Capture the cell that displays the provided text and extract its (x, y) central coordinate. 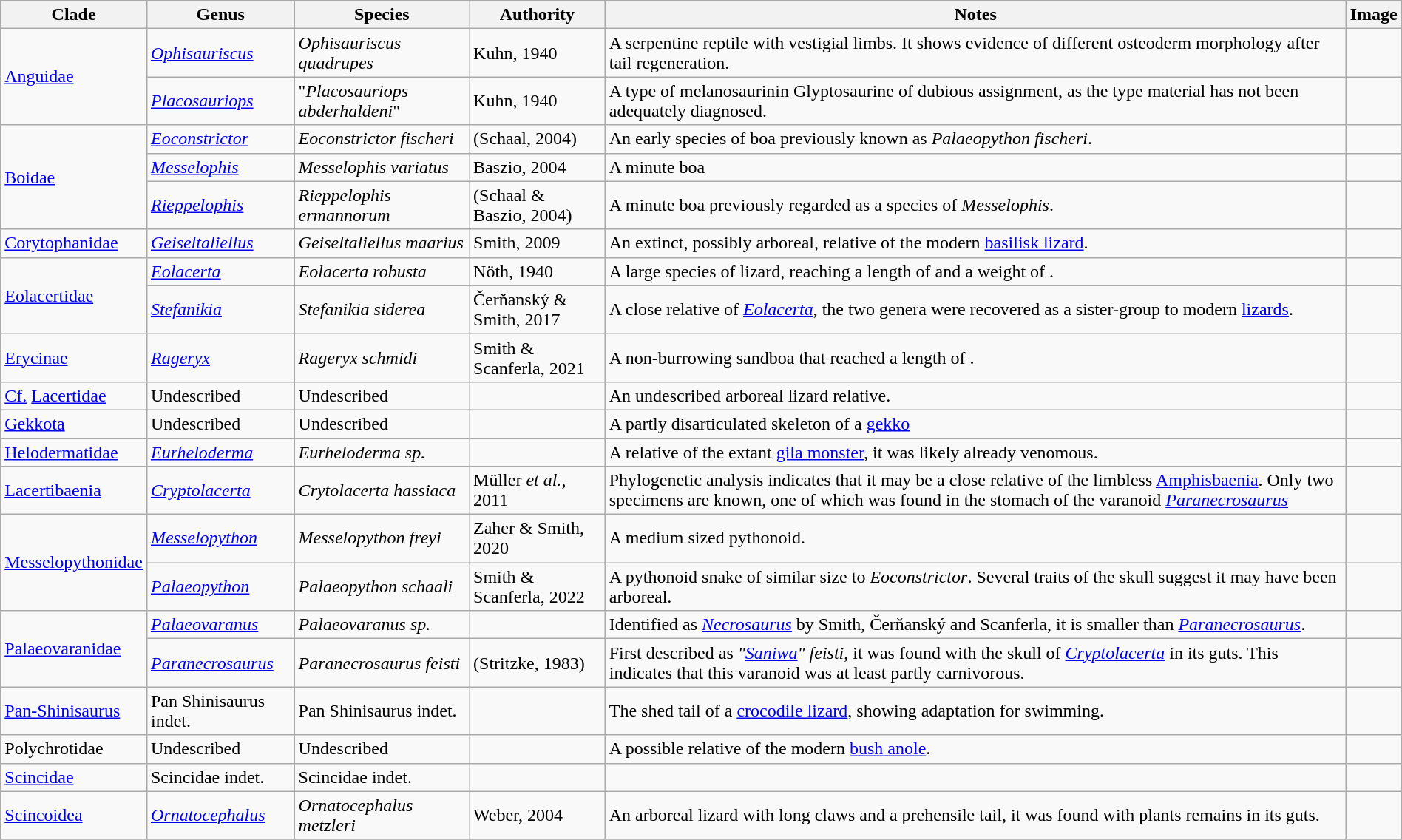
Nöth, 1940 (538, 271)
Image (1374, 15)
A close relative of Eolacerta, the two genera were recovered as a sister-group to modern lizards. (975, 309)
Clade (74, 15)
Authority (538, 15)
Stefanikia siderea (382, 309)
Eolacerta robusta (382, 271)
Scincoidea (74, 815)
Eurheloderma sp. (382, 452)
Eoconstrictor (220, 139)
Paranecrosaurus feisti (382, 663)
Rieppelophis ermannorum (382, 206)
A serpentine reptile with vestigial limbs. It shows evidence of different osteoderm morphology after tail regeneration. (975, 53)
Messelophis (220, 167)
(Stritzke, 1983) (538, 663)
Genus (220, 15)
Helodermatidae (74, 452)
Messelopython freyi (382, 538)
Identified as Necrosaurus by Smith, Čerňanský and Scanferla, it is smaller than Paranecrosaurus. (975, 625)
Cryptolacerta (220, 491)
Palaeovaranus (220, 625)
Müller et al., 2011 (538, 491)
Palaeopython (220, 587)
Rageryx (220, 358)
A possible relative of the modern bush anole. (975, 749)
Eoconstrictor fischeri (382, 139)
Boidae (74, 177)
Ornatocephalus (220, 815)
An arboreal lizard with long claws and a prehensile tail, it was found with plants remains in its guts. (975, 815)
Baszio, 2004 (538, 167)
A minute boa (975, 167)
Smith & Scanferla, 2022 (538, 587)
Ornatocephalus metzleri (382, 815)
Palaeovaranus sp. (382, 625)
A partly disarticulated skeleton of a gekko (975, 424)
A minute boa previously regarded as a species of Messelophis. (975, 206)
Eolacerta (220, 271)
Ophisauriscus quadrupes (382, 53)
Species (382, 15)
Lacertibaenia (74, 491)
Placosauriops (220, 101)
A relative of the extant gila monster, it was likely already venomous. (975, 452)
Rageryx schmidi (382, 358)
Erycinae (74, 358)
Eurheloderma (220, 452)
A non-burrowing sandboa that reached a length of . (975, 358)
Messelophis variatus (382, 167)
A large species of lizard, reaching a length of and a weight of . (975, 271)
Ophisauriscus (220, 53)
(Schaal & Baszio, 2004) (538, 206)
A medium sized pythonoid. (975, 538)
Čerňanský & Smith, 2017 (538, 309)
Pan-Shinisaurus (74, 711)
An extinct, possibly arboreal, relative of the modern basilisk lizard. (975, 243)
The shed tail of a crocodile lizard, showing adaptation for swimming. (975, 711)
Corytophanidae (74, 243)
A pythonoid snake of similar size to Eoconstrictor. Several traits of the skull suggest it may have been arboreal. (975, 587)
Polychrotidae (74, 749)
Geiseltaliellus maarius (382, 243)
Smith, 2009 (538, 243)
Cf. Lacertidae (74, 396)
Rieppelophis (220, 206)
Anguidae (74, 77)
Palaeovaranidae (74, 649)
Messelopythonidae (74, 563)
Zaher & Smith, 2020 (538, 538)
Eolacertidae (74, 296)
(Schaal, 2004) (538, 139)
Geiseltaliellus (220, 243)
A type of melanosaurinin Glyptosaurine of dubious assignment, as the type material has not been adequately diagnosed. (975, 101)
Messelopython (220, 538)
"Placosauriops abderhaldeni" (382, 101)
Weber, 2004 (538, 815)
Gekkota (74, 424)
Palaeopython schaali (382, 587)
Paranecrosaurus (220, 663)
Crytolacerta hassiaca (382, 491)
Smith & Scanferla, 2021 (538, 358)
Stefanikia (220, 309)
An undescribed arboreal lizard relative. (975, 396)
Scincidae (74, 777)
An early species of boa previously known as Palaeopython fischeri. (975, 139)
Notes (975, 15)
